Pinpoint the cell where the given text exists, returning its [X, Y] midpoint coordinate. 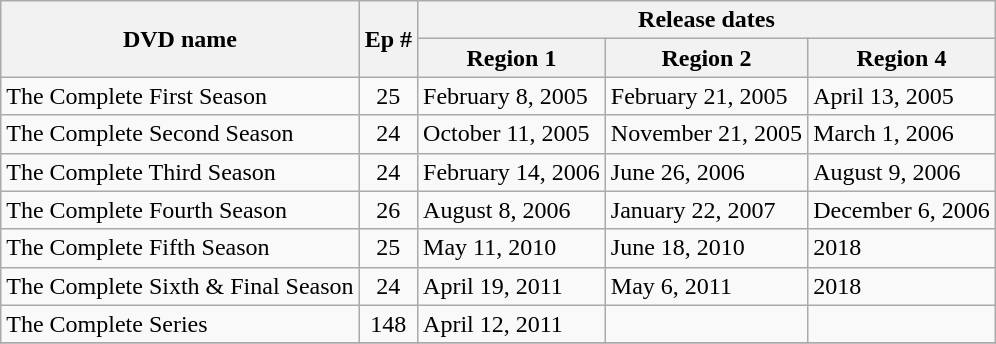
August 8, 2006 [512, 210]
June 26, 2006 [706, 172]
February 8, 2005 [512, 96]
The Complete Second Season [180, 134]
February 14, 2006 [512, 172]
Release dates [707, 20]
June 18, 2010 [706, 248]
The Complete Fourth Season [180, 210]
DVD name [180, 39]
The Complete Sixth & Final Season [180, 286]
October 11, 2005 [512, 134]
March 1, 2006 [902, 134]
April 12, 2011 [512, 324]
April 13, 2005 [902, 96]
The Complete Fifth Season [180, 248]
The Complete First Season [180, 96]
August 9, 2006 [902, 172]
November 21, 2005 [706, 134]
The Complete Third Season [180, 172]
The Complete Series [180, 324]
148 [388, 324]
January 22, 2007 [706, 210]
May 6, 2011 [706, 286]
February 21, 2005 [706, 96]
Region 2 [706, 58]
April 19, 2011 [512, 286]
Region 4 [902, 58]
December 6, 2006 [902, 210]
Ep # [388, 39]
May 11, 2010 [512, 248]
Region 1 [512, 58]
26 [388, 210]
